Provide the [x, y] coordinate of the cell's center where the given text is located.  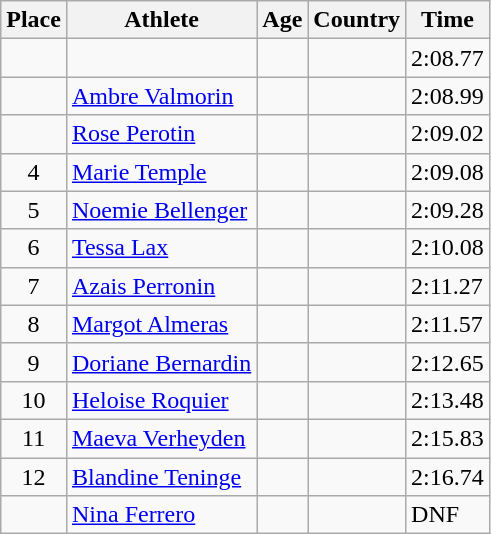
DNF [448, 515]
2:09.28 [448, 210]
Noemie Bellenger [161, 210]
8 [34, 324]
2:08.99 [448, 96]
2:09.08 [448, 172]
12 [34, 477]
Heloise Roquier [161, 400]
2:12.65 [448, 362]
2:15.83 [448, 438]
2:08.77 [448, 58]
Ambre Valmorin [161, 96]
Margot Almeras [161, 324]
Nina Ferrero [161, 515]
Azais Perronin [161, 286]
Age [282, 20]
10 [34, 400]
Time [448, 20]
Place [34, 20]
4 [34, 172]
5 [34, 210]
Blandine Teninge [161, 477]
6 [34, 248]
2:13.48 [448, 400]
Rose Perotin [161, 134]
9 [34, 362]
2:09.02 [448, 134]
2:11.27 [448, 286]
2:10.08 [448, 248]
7 [34, 286]
Tessa Lax [161, 248]
11 [34, 438]
Athlete [161, 20]
2:16.74 [448, 477]
Doriane Bernardin [161, 362]
Maeva Verheyden [161, 438]
Marie Temple [161, 172]
2:11.57 [448, 324]
Country [357, 20]
